Capture the cell that displays the provided text and extract its (X, Y) central coordinate. 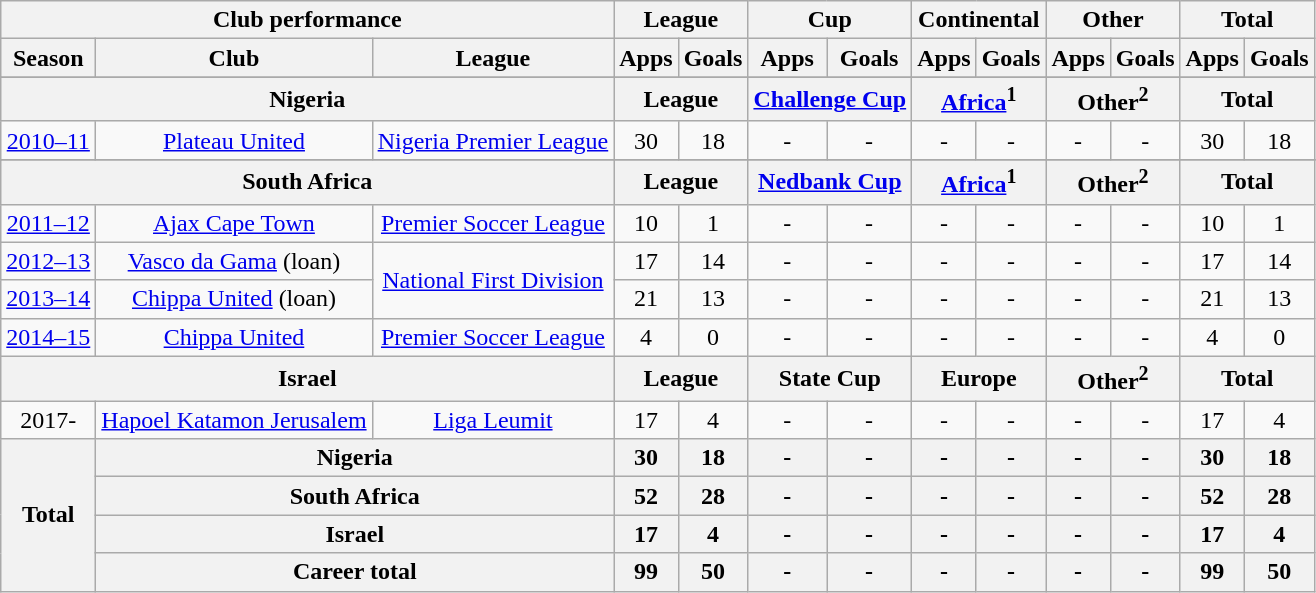
2014–15 (48, 337)
Club performance (308, 20)
Challenge Cup (830, 100)
Club (234, 58)
Vasco da Gama (loan) (234, 261)
State Cup (830, 378)
Hapoel Katamon Jerusalem (234, 420)
Season (48, 58)
Europe (979, 378)
2017- (48, 420)
Nigeria Premier League (493, 140)
Nedbank Cup (830, 182)
Chippa United (234, 337)
Continental (979, 20)
Liga Leumit (493, 420)
Other (1113, 20)
Ajax Cape Town (234, 223)
2012–13 (48, 261)
Plateau United (234, 140)
National First Division (493, 280)
2011–12 (48, 223)
Chippa United (loan) (234, 299)
Cup (830, 20)
Career total (355, 572)
2010–11 (48, 140)
2013–14 (48, 299)
